Locate the cell with the specified text and output its [x, y] center coordinate. 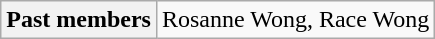
Past members [79, 20]
Rosanne Wong, Race Wong [295, 20]
